Scan for the cell matching the given text and deliver its (x, y) coordinate at center. 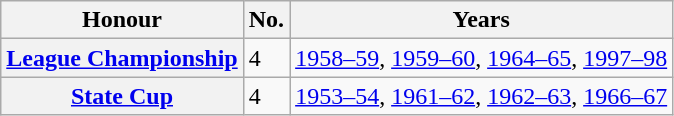
Honour (122, 20)
State Cup (122, 96)
League Championship (122, 58)
1953–54, 1961–62, 1962–63, 1966–67 (482, 96)
1958–59, 1959–60, 1964–65, 1997–98 (482, 58)
Years (482, 20)
No. (266, 20)
